From the cell containing the given text, extract its center point as [X, Y] coordinate. 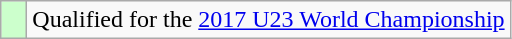
Qualified for the 2017 U23 World Championship [268, 20]
